Scan for the cell matching the given text and deliver its (X, Y) coordinate at center. 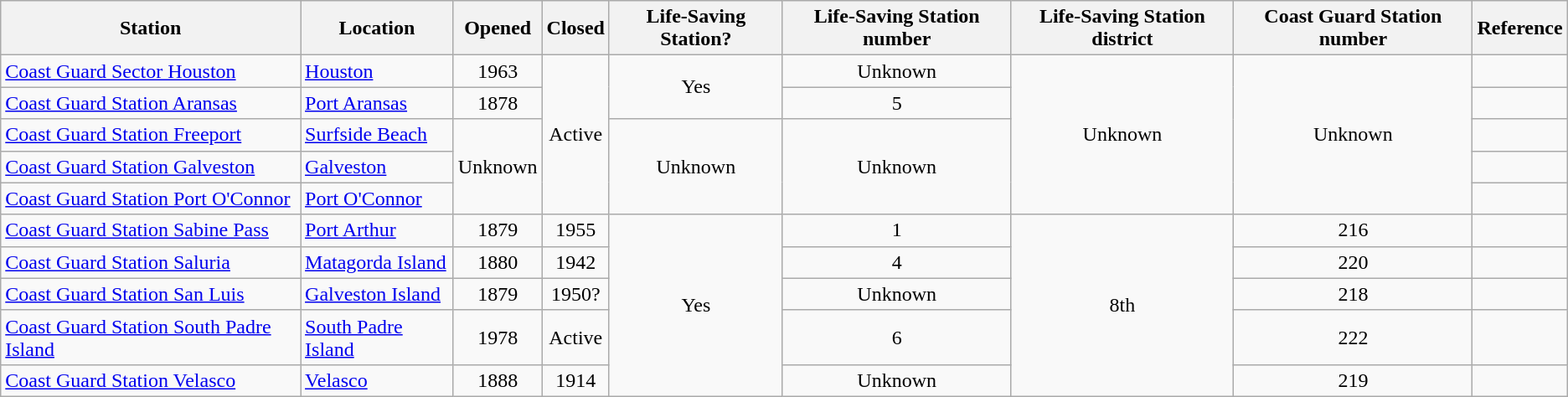
Port Arthur (377, 230)
1888 (498, 380)
Life-Saving Station? (695, 28)
Houston (377, 71)
Reference (1519, 28)
Galveston (377, 167)
Coast Guard Station Velasco (151, 380)
8th (1122, 305)
Coast Guard Station South Padre Island (151, 337)
Coast Guard Station Aransas (151, 103)
Matagorda Island (377, 262)
1978 (498, 337)
Port O'Connor (377, 198)
1963 (498, 71)
6 (896, 337)
4 (896, 262)
1950? (575, 294)
220 (1354, 262)
Opened (498, 28)
1880 (498, 262)
1942 (575, 262)
Location (377, 28)
Surfside Beach (377, 135)
Life-Saving Station district (1122, 28)
Port Aransas (377, 103)
1955 (575, 230)
Station (151, 28)
Coast Guard Station Port O'Connor (151, 198)
Coast Guard Station number (1354, 28)
218 (1354, 294)
1878 (498, 103)
219 (1354, 380)
222 (1354, 337)
Closed (575, 28)
Coast Guard Station Freeport (151, 135)
5 (896, 103)
Coast Guard Station San Luis (151, 294)
Velasco (377, 380)
Coast Guard Station Sabine Pass (151, 230)
Life-Saving Station number (896, 28)
Coast Guard Station Saluria (151, 262)
Coast Guard Station Galveston (151, 167)
Coast Guard Sector Houston (151, 71)
Galveston Island (377, 294)
South Padre Island (377, 337)
1 (896, 230)
1914 (575, 380)
216 (1354, 230)
